Extract the (x, y) coordinate from the center of the cell holding the provided text.  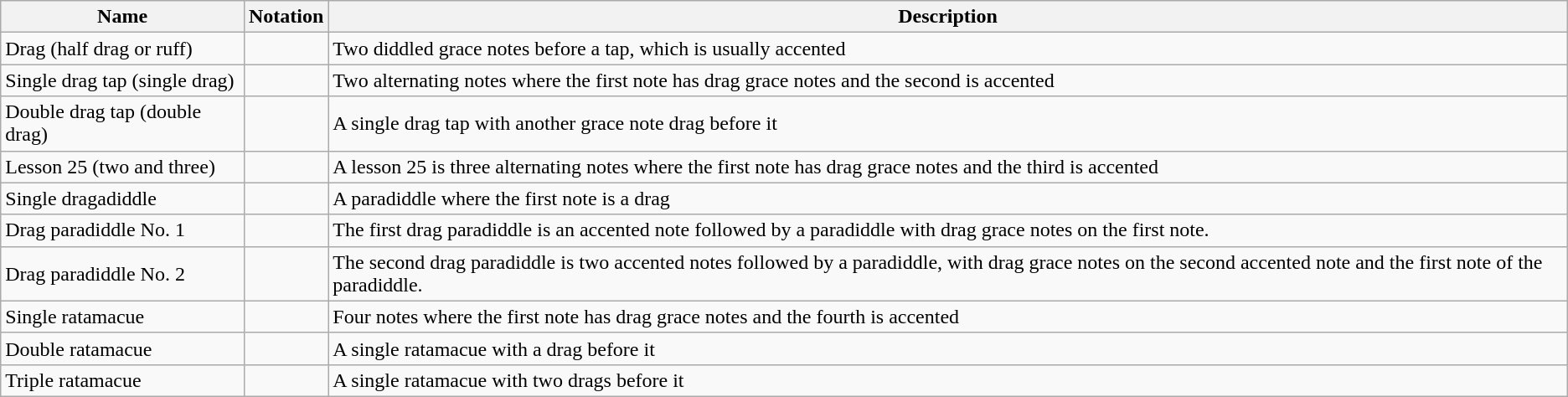
Four notes where the first note has drag grace notes and the fourth is accented (948, 317)
Single dragadiddle (122, 198)
A paradiddle where the first note is a drag (948, 198)
Drag paradiddle No. 1 (122, 230)
A single ratamacue with a drag before it (948, 348)
Drag paradiddle No. 2 (122, 273)
A single drag tap with another grace note drag before it (948, 124)
Notation (286, 17)
Double ratamacue (122, 348)
A lesson 25 is three alternating notes where the first note has drag grace notes and the third is accented (948, 167)
Two alternating notes where the first note has drag grace notes and the second is accented (948, 80)
Drag (half drag or ruff) (122, 49)
Triple ratamacue (122, 380)
Single ratamacue (122, 317)
The first drag paradiddle is an accented note followed by a paradiddle with drag grace notes on the first note. (948, 230)
Description (948, 17)
A single ratamacue with two drags before it (948, 380)
Double drag tap (double drag) (122, 124)
Lesson 25 (two and three) (122, 167)
Two diddled grace notes before a tap, which is usually accented (948, 49)
Name (122, 17)
Single drag tap (single drag) (122, 80)
